Return the [X, Y] coordinate for the center point of the cell that contains the specified text.  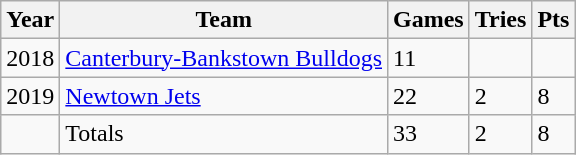
Tries [500, 20]
22 [429, 96]
Year [30, 20]
2018 [30, 58]
11 [429, 58]
Totals [224, 134]
33 [429, 134]
Games [429, 20]
2019 [30, 96]
Canterbury-Bankstown Bulldogs [224, 58]
Newtown Jets [224, 96]
Team [224, 20]
Pts [554, 20]
